Output the (X, Y) coordinate of the center of the cell containing the given text.  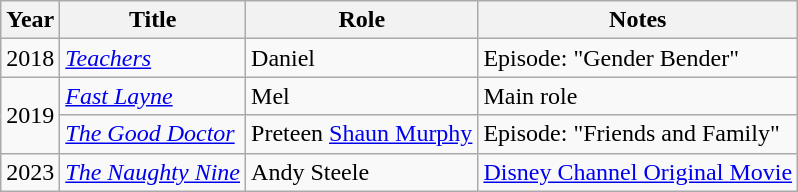
The Good Doctor (153, 134)
Notes (638, 20)
Title (153, 20)
2019 (30, 115)
Teachers (153, 58)
Daniel (362, 58)
Fast Layne (153, 96)
Main role (638, 96)
Episode: "Friends and Family" (638, 134)
2018 (30, 58)
Preteen Shaun Murphy (362, 134)
Mel (362, 96)
Year (30, 20)
Role (362, 20)
2023 (30, 172)
Episode: "Gender Bender" (638, 58)
The Naughty Nine (153, 172)
Andy Steele (362, 172)
Disney Channel Original Movie (638, 172)
